Return the [X, Y] coordinate for the center point of the cell that contains the specified text.  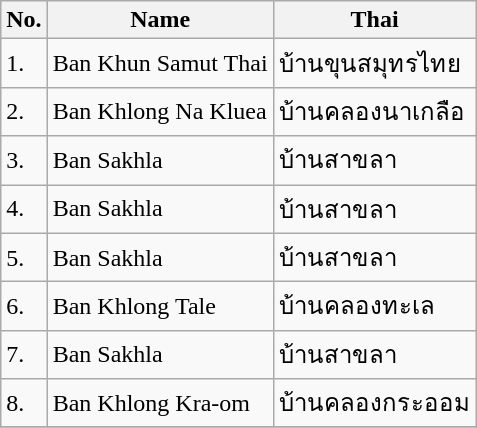
Ban Khlong Tale [160, 306]
2. [24, 112]
1. [24, 64]
3. [24, 160]
Thai [374, 20]
บ้านคลองทะเล [374, 306]
บ้านขุนสมุทรไทย [374, 64]
บ้านคลองนาเกลือ [374, 112]
7. [24, 354]
บ้านคลองกระออม [374, 404]
Ban Khlong Kra-om [160, 404]
Ban Khlong Na Kluea [160, 112]
No. [24, 20]
4. [24, 208]
Name [160, 20]
6. [24, 306]
8. [24, 404]
Ban Khun Samut Thai [160, 64]
5. [24, 258]
